Identify which cell holds the provided text, then report its (x, y) central coordinate. 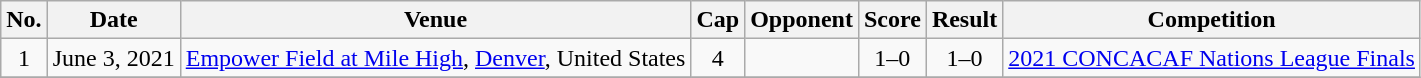
Score (892, 20)
4 (718, 58)
Venue (436, 20)
Empower Field at Mile High, Denver, United States (436, 58)
1 (24, 58)
Opponent (802, 20)
Date (114, 20)
Result (964, 20)
Cap (718, 20)
No. (24, 20)
June 3, 2021 (114, 58)
Competition (1212, 20)
2021 CONCACAF Nations League Finals (1212, 58)
